Find where the given text appears and provide that cell's center as (X, Y) coordinate. 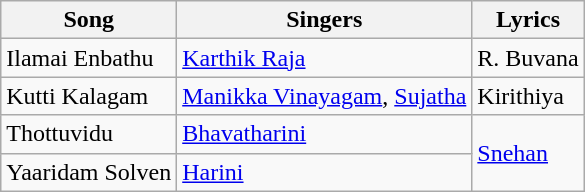
Lyrics (528, 20)
Manikka Vinayagam, Sujatha (324, 96)
Karthik Raja (324, 58)
Yaaridam Solven (89, 172)
Kutti Kalagam (89, 96)
Bhavatharini (324, 134)
Thottuvidu (89, 134)
Singers (324, 20)
Snehan (528, 153)
Song (89, 20)
Kirithiya (528, 96)
Ilamai Enbathu (89, 58)
Harini (324, 172)
R. Buvana (528, 58)
